Locate the cell with the specified text and output its [x, y] center coordinate. 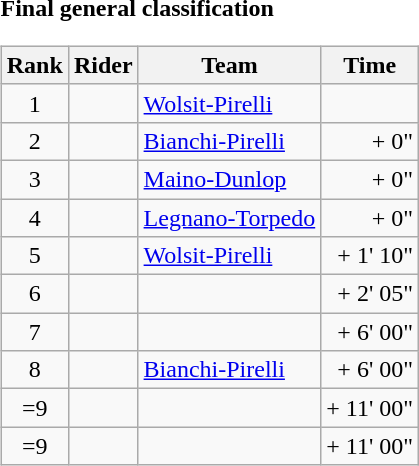
Rider [103, 65]
7 [34, 332]
3 [34, 179]
5 [34, 256]
Team [230, 65]
Time [370, 65]
+ 2' 05" [370, 294]
6 [34, 294]
8 [34, 370]
4 [34, 217]
2 [34, 141]
+ 1' 10" [370, 256]
Legnano-Torpedo [230, 217]
1 [34, 103]
Rank [34, 65]
Maino-Dunlop [230, 179]
